Identify which cell holds the provided text, then report its [x, y] central coordinate. 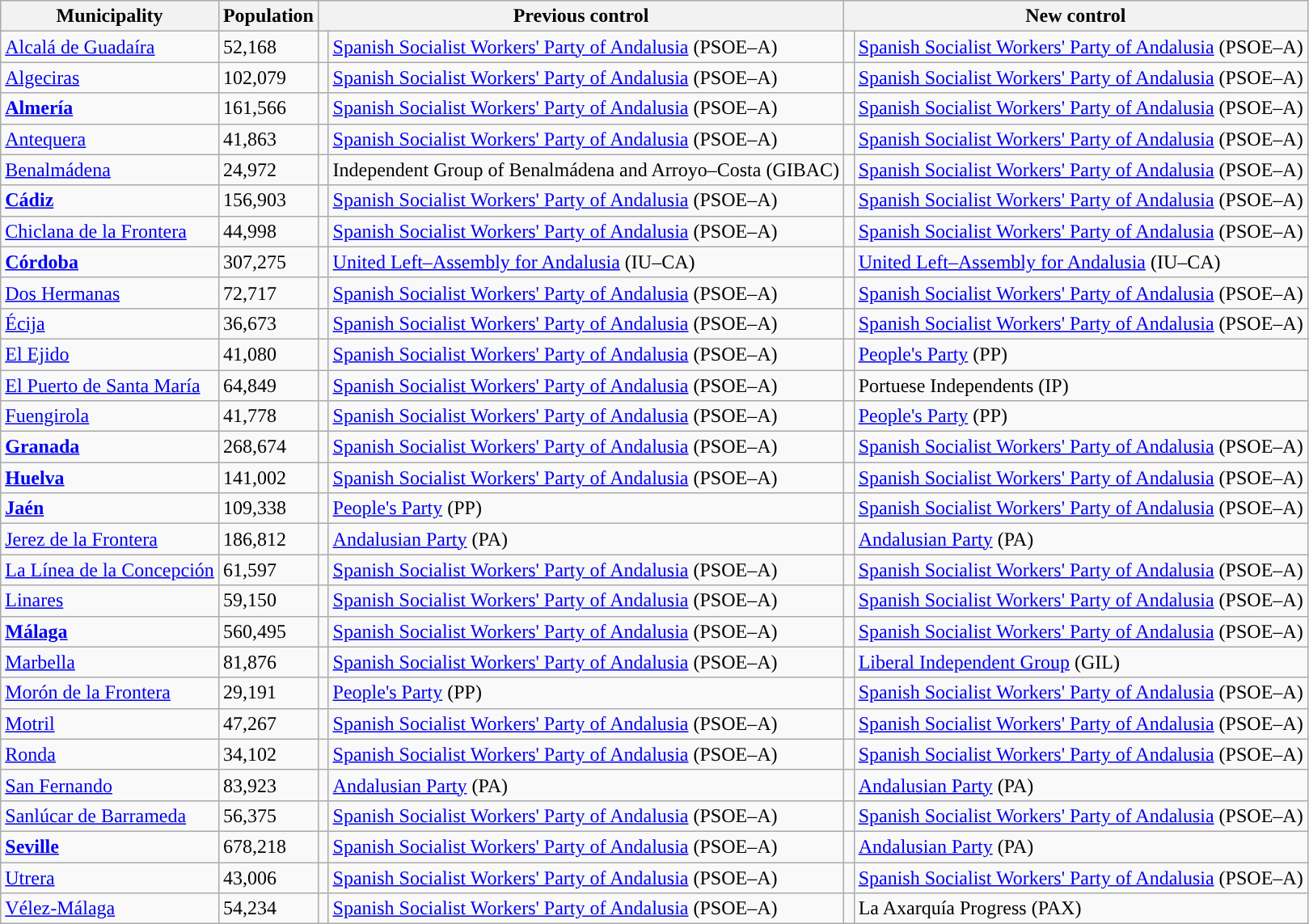
La Axarquía Progress (PAX) [1080, 909]
Motril [110, 724]
San Fernando [110, 785]
Dos Hermanas [110, 293]
Portuese Independents (IP) [1080, 386]
52,168 [268, 47]
Ronda [110, 754]
24,972 [268, 170]
268,674 [268, 447]
Population [268, 16]
186,812 [268, 539]
Granada [110, 447]
Marbella [110, 662]
Independent Group of Benalmádena and Arroyo–Costa (GIBAC) [586, 170]
Antequera [110, 139]
141,002 [268, 478]
Cádiz [110, 200]
El Puerto de Santa María [110, 386]
Sanlúcar de Barrameda [110, 816]
Liberal Independent Group (GIL) [1080, 662]
81,876 [268, 662]
Huelva [110, 478]
Jerez de la Frontera [110, 539]
Benalmádena [110, 170]
Chiclana de la Frontera [110, 231]
72,717 [268, 293]
59,150 [268, 601]
Vélez-Málaga [110, 909]
560,495 [268, 631]
Linares [110, 601]
161,566 [268, 108]
Previous control [581, 16]
56,375 [268, 816]
307,275 [268, 262]
54,234 [268, 909]
Jaén [110, 508]
61,597 [268, 570]
Morón de la Frontera [110, 693]
El Ejido [110, 354]
Córdoba [110, 262]
Utrera [110, 877]
64,849 [268, 386]
102,079 [268, 78]
Municipality [110, 16]
Málaga [110, 631]
29,191 [268, 693]
44,998 [268, 231]
36,673 [268, 323]
41,778 [268, 416]
47,267 [268, 724]
Algeciras [110, 78]
43,006 [268, 877]
La Línea de la Concepción [110, 570]
Fuengirola [110, 416]
Seville [110, 846]
Écija [110, 323]
41,080 [268, 354]
156,903 [268, 200]
New control [1076, 16]
Alcalá de Guadaíra [110, 47]
678,218 [268, 846]
Almería [110, 108]
41,863 [268, 139]
34,102 [268, 754]
83,923 [268, 785]
109,338 [268, 508]
